For the text-containing cell, return its midpoint in (X, Y) coordinate format. 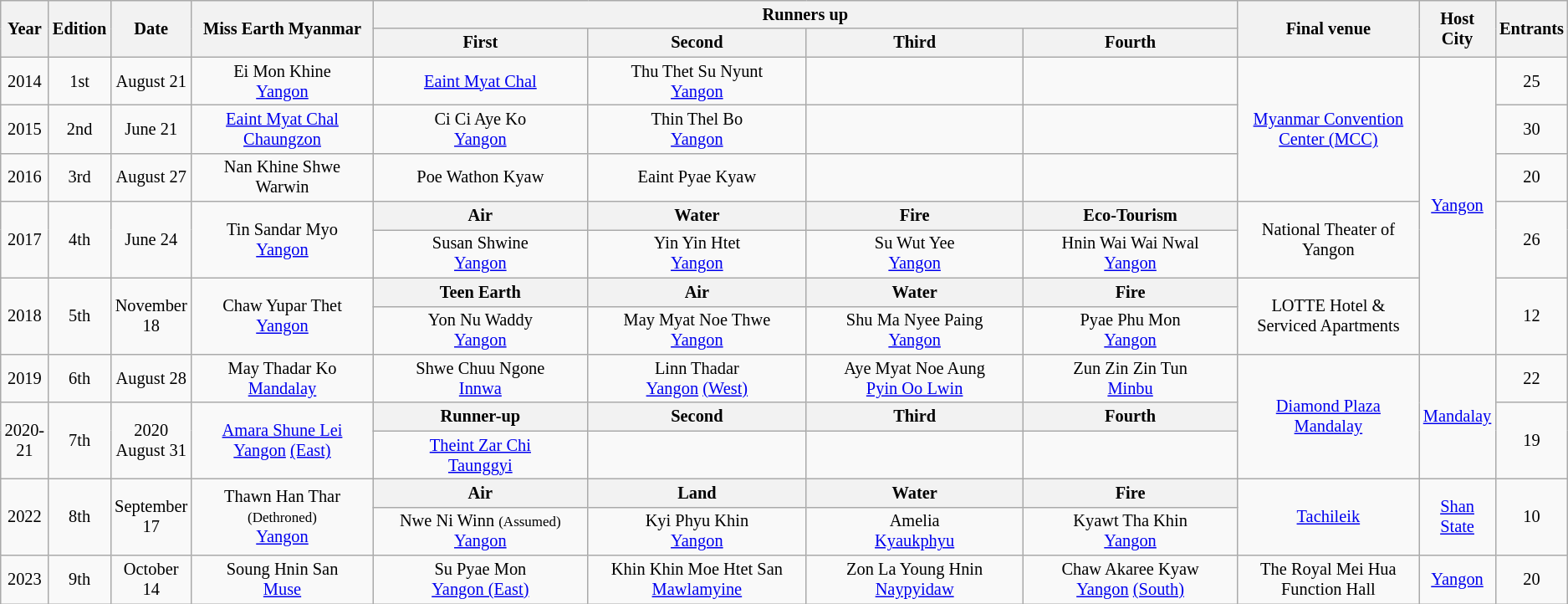
10 (1532, 517)
Amelia Kyaukphyu (915, 531)
National Theater of Yangon (1328, 239)
First (480, 43)
19 (1532, 440)
Teen Earth (480, 292)
Chaw Akaree Kyaw Yangon (South) (1130, 580)
2019 (25, 378)
Aye Myat Noe Aung Pyin Oo Lwin (915, 378)
September 17 (151, 517)
October 14 (151, 580)
Mandalay (1457, 417)
30 (1532, 129)
May Myat Noe Thwe Yangon (697, 330)
August 27 (151, 177)
7th (79, 440)
Theint Zar Chi Taunggyi (480, 455)
Final venue (1328, 28)
9th (79, 580)
6th (79, 378)
Tin Sandar Myo Yangon (283, 239)
Pyae Phu Mon Yangon (1130, 330)
Poe Wathon Kyaw (480, 177)
LOTTE Hotel & Serviced Apartments (1328, 316)
Yin Yin Htet Yangon (697, 253)
Diamond Plaza Mandalay (1328, 417)
Khin Khin Moe Htet San Mawlamyine (697, 580)
The Royal Mei Hua Function Hall (1328, 580)
Eaint Myat Chal Chaungzon (283, 129)
Zon La Young Hnin Naypyidaw (915, 580)
Year (25, 28)
Edition (79, 28)
2020-21 (25, 440)
8th (79, 517)
Entrants (1532, 28)
Linn Thadar Yangon (West) (697, 378)
25 (1532, 81)
Thawn Han Thar (Dethroned) Yangon (283, 517)
Hnin Wai Wai Nwal Yangon (1130, 253)
Amara Shune Lei Yangon (East) (283, 440)
Myanmar Convention Center (MCC) (1328, 129)
2022 (25, 517)
2016 (25, 177)
Runners up (805, 14)
Date (151, 28)
Thin Thel Bo Yangon (697, 129)
Nan Khine Shwe Warwin (283, 177)
August 21 (151, 81)
Thu Thet Su Nyunt Yangon (697, 81)
Shan State (1457, 517)
2018 (25, 316)
Su Pyae Mon Yangon (East) (480, 580)
12 (1532, 316)
Eaint Pyae Kyaw (697, 177)
August 28 (151, 378)
Shwe Chuu Ngone Innwa (480, 378)
Tachileik (1328, 517)
Kyawt Tha Khin Yangon (1130, 531)
Runner-up (480, 417)
Land (697, 493)
Kyi Phyu Khin Yangon (697, 531)
Shu Ma Nyee Paing Yangon (915, 330)
November 18 (151, 316)
2015 (25, 129)
Miss Earth Myanmar (283, 28)
Su Wut Yee Yangon (915, 253)
June 21 (151, 129)
Soung Hnin San Muse (283, 580)
2014 (25, 81)
2020 August 31 (151, 440)
3rd (79, 177)
May Thadar Ko Mandalay (283, 378)
Zun Zin Zin Tun Minbu (1130, 378)
Eaint Myat Chal (480, 81)
Host City (1457, 28)
Susan Shwine Yangon (480, 253)
June 24 (151, 239)
2023 (25, 580)
22 (1532, 378)
Nwe Ni Winn (Assumed) Yangon (480, 531)
Yon Nu Waddy Yangon (480, 330)
Chaw Yupar Thet Yangon (283, 316)
Ci Ci Aye Ko Yangon (480, 129)
Ei Mon Khine Yangon (283, 81)
5th (79, 316)
2017 (25, 239)
2nd (79, 129)
4th (79, 239)
Eco-Tourism (1130, 216)
26 (1532, 239)
1st (79, 81)
